Determine the (X, Y) coordinate at the center of the cell enclosing the given text.  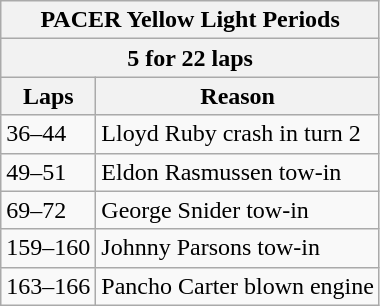
Pancho Carter blown engine (238, 286)
69–72 (48, 210)
159–160 (48, 248)
5 for 22 laps (190, 58)
49–51 (48, 172)
Reason (238, 96)
PACER Yellow Light Periods (190, 20)
163–166 (48, 286)
Eldon Rasmussen tow-in (238, 172)
Laps (48, 96)
Lloyd Ruby crash in turn 2 (238, 134)
George Snider tow-in (238, 210)
36–44 (48, 134)
Johnny Parsons tow-in (238, 248)
